From the cell containing the given text, extract its center point as [x, y] coordinate. 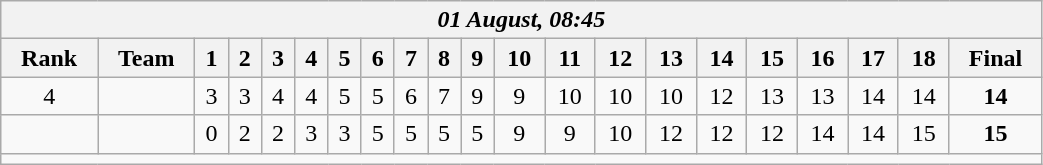
Final [996, 58]
Rank [50, 58]
17 [874, 58]
16 [822, 58]
Team [146, 58]
11 [570, 58]
18 [924, 58]
1 [212, 58]
0 [212, 134]
8 [444, 58]
01 August, 08:45 [522, 20]
